Extract the (x, y) coordinate from the center of the cell holding the provided text.  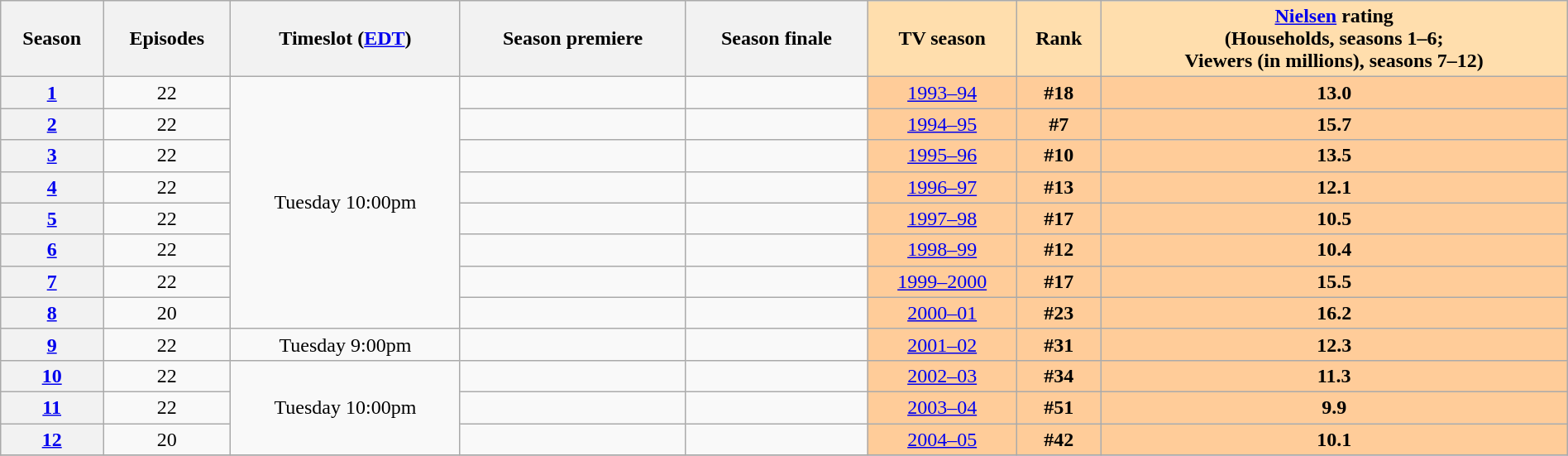
15.5 (1334, 281)
4 (52, 187)
6 (52, 250)
10.1 (1334, 439)
2003–04 (942, 407)
Rank (1059, 39)
2000–01 (942, 313)
Episodes (167, 39)
10.4 (1334, 250)
Season premiere (572, 39)
11.3 (1334, 376)
8 (52, 313)
#51 (1059, 407)
12 (52, 439)
#13 (1059, 187)
1996–97 (942, 187)
#34 (1059, 376)
13.5 (1334, 156)
2002–03 (942, 376)
2004–05 (942, 439)
#31 (1059, 344)
Season (52, 39)
12.3 (1334, 344)
#12 (1059, 250)
#10 (1059, 156)
1998–99 (942, 250)
1999–2000 (942, 281)
#42 (1059, 439)
Tuesday 9:00pm (346, 344)
1994–95 (942, 124)
Season finale (777, 39)
Nielsen rating(Households, seasons 1–6;Viewers (in millions), seasons 7–12) (1334, 39)
9.9 (1334, 407)
15.7 (1334, 124)
10 (52, 376)
1997–98 (942, 218)
#18 (1059, 93)
5 (52, 218)
11 (52, 407)
16.2 (1334, 313)
10.5 (1334, 218)
Timeslot (EDT) (346, 39)
2001–02 (942, 344)
1995–96 (942, 156)
3 (52, 156)
12.1 (1334, 187)
1 (52, 93)
1993–94 (942, 93)
9 (52, 344)
#23 (1059, 313)
TV season (942, 39)
13.0 (1334, 93)
2 (52, 124)
#7 (1059, 124)
7 (52, 281)
